Extract the (x, y) coordinate from the center of the cell holding the provided text.  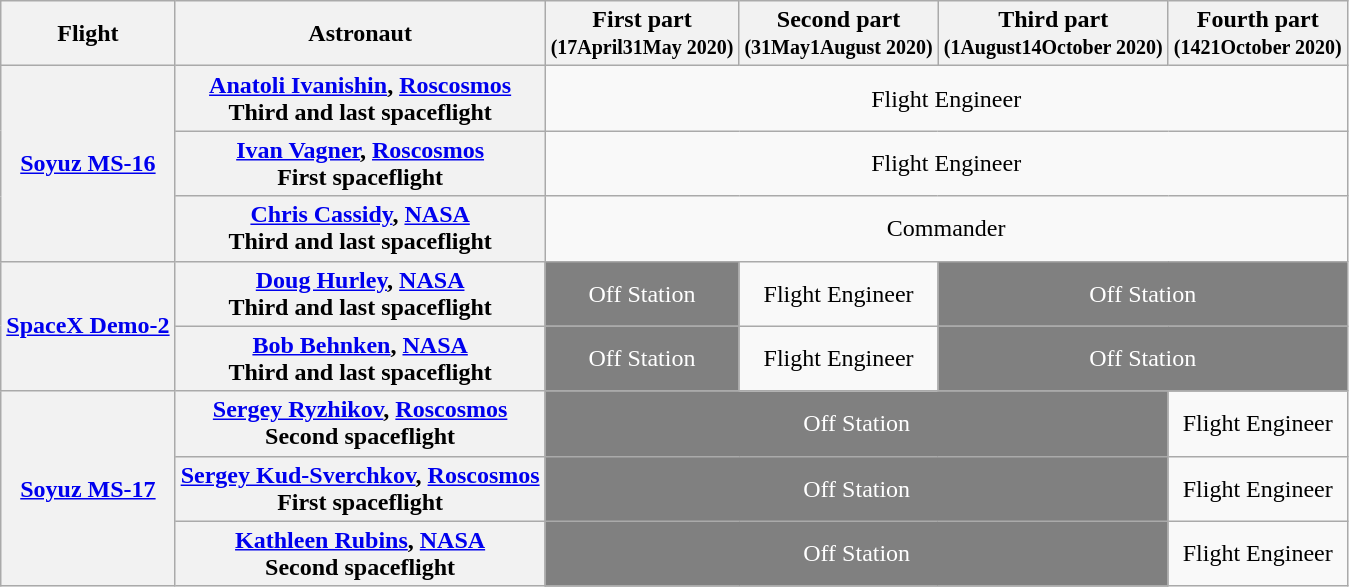
Sergey Kud-Sverchkov, RoscosmosFirst spaceflight (360, 488)
Doug Hurley, NASAThird and last spaceflight (360, 294)
Ivan Vagner, RoscosmosFirst spaceflight (360, 164)
SpaceX Demo-2 (88, 326)
Third part(1August14October 2020) (1053, 34)
Chris Cassidy, NASAThird and last spaceflight (360, 228)
Flight (88, 34)
Second part(31May1August 2020) (838, 34)
Kathleen Rubins, NASASecond spaceflight (360, 554)
Bob Behnken, NASAThird and last spaceflight (360, 358)
Sergey Ryzhikov, RoscosmosSecond spaceflight (360, 424)
Astronaut (360, 34)
Anatoli Ivanishin, RoscosmosThird and last spaceflight (360, 98)
Fourth part(1421October 2020) (1258, 34)
First part(17April31May 2020) (642, 34)
Soyuz MS-17 (88, 488)
Soyuz MS-16 (88, 164)
Commander (946, 228)
